Return the [x, y] coordinate for the center point of the cell that contains the specified text.  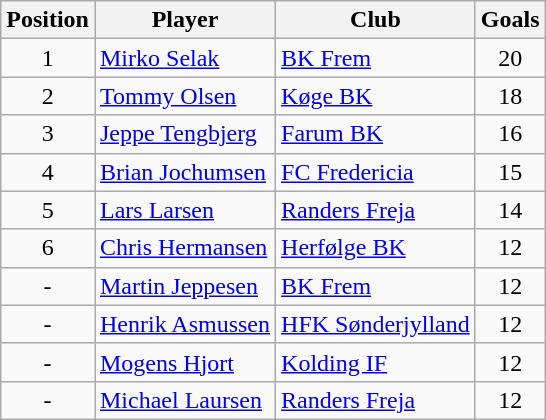
Michael Laursen [184, 400]
3 [48, 134]
Kolding IF [376, 362]
1 [48, 58]
Henrik Asmussen [184, 324]
Chris Hermansen [184, 248]
15 [510, 172]
Player [184, 20]
Mirko Selak [184, 58]
Club [376, 20]
FC Fredericia [376, 172]
5 [48, 210]
Brian Jochumsen [184, 172]
Mogens Hjort [184, 362]
Goals [510, 20]
4 [48, 172]
Martin Jeppesen [184, 286]
Lars Larsen [184, 210]
14 [510, 210]
6 [48, 248]
18 [510, 96]
Tommy Olsen [184, 96]
20 [510, 58]
HFK Sønderjylland [376, 324]
Herfølge BK [376, 248]
Farum BK [376, 134]
Køge BK [376, 96]
16 [510, 134]
Position [48, 20]
Jeppe Tengbjerg [184, 134]
2 [48, 96]
